Detect which cell encompasses the target text, then output its [X, Y] center coordinate. 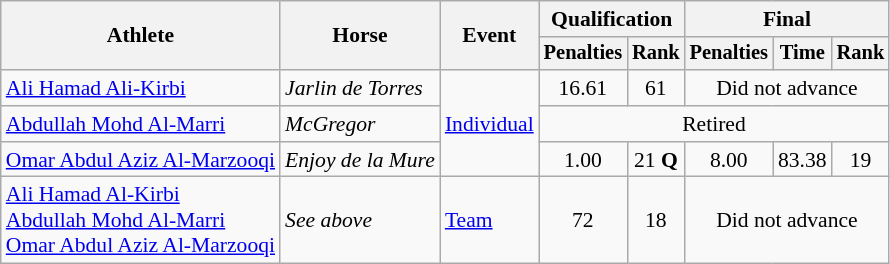
21 Q [656, 160]
Enjoy de la Mure [360, 160]
Final [788, 19]
Ali Hamad Ali-Kirbi [140, 88]
Abdullah Mohd Al-Marri [140, 124]
1.00 [583, 160]
Ali Hamad Al-KirbiAbdullah Mohd Al-MarriOmar Abdul Aziz Al-Marzooqi [140, 220]
8.00 [729, 160]
Jarlin de Torres [360, 88]
Time [802, 54]
Event [490, 36]
Team [490, 220]
83.38 [802, 160]
61 [656, 88]
Horse [360, 36]
Omar Abdul Aziz Al-Marzooqi [140, 160]
Individual [490, 124]
72 [583, 220]
Athlete [140, 36]
16.61 [583, 88]
18 [656, 220]
Retired [714, 124]
19 [861, 160]
McGregor [360, 124]
Qualification [612, 19]
See above [360, 220]
